Pinpoint the cell where the given text exists, returning its (x, y) midpoint coordinate. 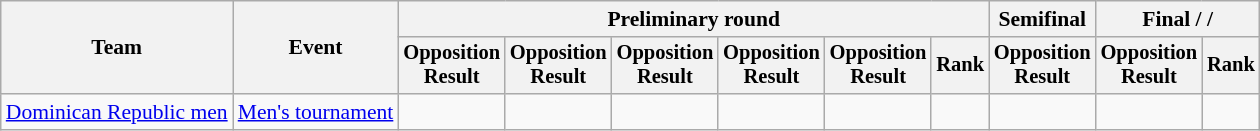
Event (316, 48)
Dominican Republic men (117, 112)
Final / / (1178, 19)
Semifinal (1042, 19)
Team (117, 48)
Men's tournament (316, 112)
Preliminary round (694, 19)
